Identify which cell holds the provided text, then report its [X, Y] central coordinate. 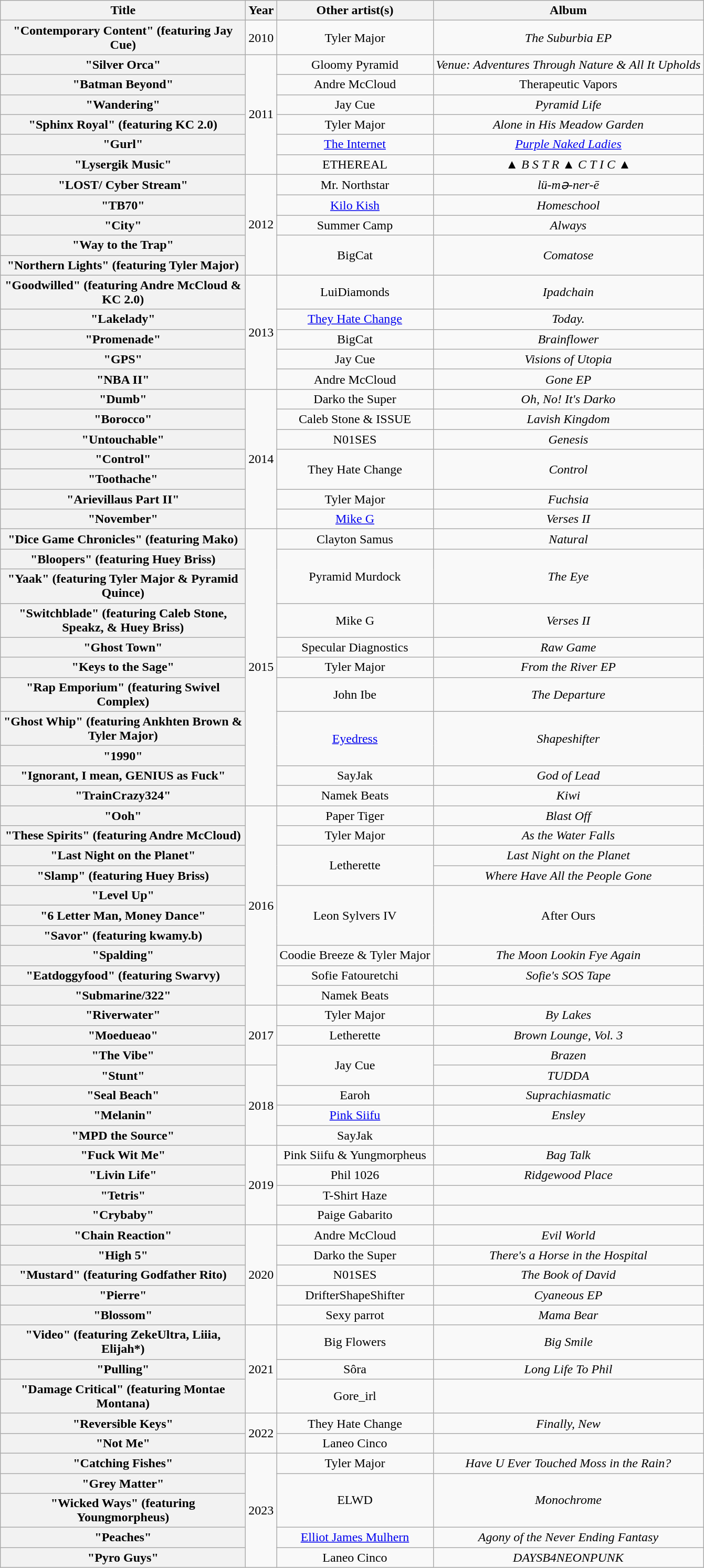
2019 [261, 1185]
Lavish Kingdom [568, 419]
"Blossom" [123, 1315]
Have U Ever Touched Moss in the Rain? [568, 1463]
Eyedress [355, 738]
2020 [261, 1275]
"Bloopers" (featuring Huey Briss) [123, 559]
"Goodwilled" (featuring Andre McCloud & KC 2.0) [123, 292]
"Eatdoggyfood" (featuring Swarvy) [123, 975]
From the River EP [568, 667]
Other artist(s) [355, 10]
"Lysergik Music" [123, 164]
Natural [568, 539]
"Ghost Town" [123, 647]
2012 [261, 225]
"Spalding" [123, 955]
Paper Tiger [355, 815]
"Crybaby" [123, 1215]
Title [123, 10]
"Melanin" [123, 1115]
"Ooh" [123, 815]
Ridgewood Place [568, 1175]
Clayton Samus [355, 539]
"Lakelady" [123, 319]
Sofie Fatouretchi [355, 975]
Bag Talk [568, 1155]
"Riverwater" [123, 1015]
"Switchblade" (featuring Caleb Stone, Speakz, & Huey Briss) [123, 620]
2018 [261, 1105]
"November" [123, 519]
"Pierre" [123, 1295]
Big Flowers [355, 1342]
Venue: Adventures Through Nature & All It Upholds [568, 65]
Pink Siifu [355, 1115]
Coodie Breeze & Tyler Major [355, 955]
The Departure [568, 694]
"Fuck Wit Me" [123, 1155]
T-Shirt Haze [355, 1195]
2013 [261, 332]
Blast Off [568, 815]
"1990" [123, 755]
By Lakes [568, 1015]
2016 [261, 905]
"Last Night on the Planet" [123, 856]
2017 [261, 1035]
"Grey Matter" [123, 1483]
Brainflower [568, 339]
Brown Lounge, Vol. 3 [568, 1035]
"Stunt" [123, 1075]
"GPS" [123, 359]
Where Have All the People Gone [568, 876]
LuiDiamonds [355, 292]
"Moedueao" [123, 1035]
ELWD [355, 1500]
"Mustard" (featuring Godfather Rito) [123, 1275]
Raw Game [568, 647]
Suprachiasmatic [568, 1095]
Album [568, 10]
"MPD the Source" [123, 1135]
John Ibe [355, 694]
The Moon Lookin Fye Again [568, 955]
There's a Horse in the Hospital [568, 1255]
"Ghost Whip" (featuring Ankhten Brown & Tyler Major) [123, 729]
"Yaak" (featuring Tyler Major & Pyramid Quince) [123, 586]
"Rap Emporium" (featuring Swivel Complex) [123, 694]
"The Vibe" [123, 1055]
Last Night on the Planet [568, 856]
"Damage Critical" (featuring Montae Montana) [123, 1396]
Kiwi [568, 795]
Sofie's SOS Tape [568, 975]
"Untouchable" [123, 439]
DAYSB4NEONPUNK [568, 1558]
lü-mə-ner-ē [568, 185]
"Level Up" [123, 896]
Comatose [568, 255]
DrifterShapeShifter [355, 1295]
"Arievillaus Part II" [123, 499]
Sôra [355, 1369]
Fuchsia [568, 499]
"Borocco" [123, 419]
"Way to the Trap" [123, 245]
"Pulling" [123, 1369]
Monochrome [568, 1500]
"Northern Lights" (featuring Tyler Major) [123, 265]
"Control" [123, 459]
"LOST/ Cyber Stream" [123, 185]
2010 [261, 38]
Phil 1026 [355, 1175]
▲ B S T R ▲ C T I C ▲ [568, 164]
"Wicked Ways" (featuring Youngmorpheus) [123, 1511]
Year [261, 10]
"Dumb" [123, 399]
"Gurl" [123, 144]
"Pyro Guys" [123, 1558]
2014 [261, 459]
Always [568, 225]
Pyramid Murdock [355, 576]
"Contemporary Content" (featuring Jay Cue) [123, 38]
"Tetris" [123, 1195]
"Batman Beyond" [123, 85]
The Internet [355, 144]
Finally, New [568, 1423]
Agony of the Never Ending Fantasy [568, 1538]
Mr. Northstar [355, 185]
"Dice Game Chronicles" (featuring Mako) [123, 539]
Control [568, 469]
Pink Siifu & Yungmorpheus [355, 1155]
"Video" (featuring ZekeUltra, Liiia, Elijah*) [123, 1342]
Gone EP [568, 379]
Elliot James Mulhern [355, 1538]
The Suburbia EP [568, 38]
Sexy parrot [355, 1315]
"Wandering" [123, 104]
"Peaches" [123, 1538]
"Submarine/322" [123, 995]
"TrainCrazy324" [123, 795]
"6 Letter Man, Money Dance" [123, 915]
"Livin Life" [123, 1175]
Earoh [355, 1095]
Specular Diagnostics [355, 647]
"Toothache" [123, 479]
God of Lead [568, 775]
Genesis [568, 439]
"Slamp" (featuring Huey Briss) [123, 876]
The Eye [568, 576]
"Not Me" [123, 1443]
Ipadchain [568, 292]
2023 [261, 1510]
2011 [261, 114]
Gore_irl [355, 1396]
2015 [261, 668]
Homeschool [568, 205]
Leon Sylvers IV [355, 915]
Pyramid Life [568, 104]
Purple Naked Ladies [568, 144]
2021 [261, 1369]
"TB70" [123, 205]
After Ours [568, 915]
Oh, No! It's Darko [568, 399]
"High 5" [123, 1255]
Evil World [568, 1235]
Summer Camp [355, 225]
"Keys to the Sage" [123, 667]
Gloomy Pyramid [355, 65]
"Savor" (featuring kwamy.b) [123, 935]
Kilo Kish [355, 205]
Brazen [568, 1055]
"Sphinx Royal" (featuring KC 2.0) [123, 124]
"Catching Fishes" [123, 1463]
Shapeshifter [568, 738]
"Silver Orca" [123, 65]
Caleb Stone & ISSUE [355, 419]
"Chain Reaction" [123, 1235]
2022 [261, 1433]
Ensley [568, 1115]
Long Life To Phil [568, 1369]
Paige Gabarito [355, 1215]
"Seal Beach" [123, 1095]
"These Spirits" (featuring Andre McCloud) [123, 836]
Alone in His Meadow Garden [568, 124]
ETHEREAL [355, 164]
Therapeutic Vapors [568, 85]
Today. [568, 319]
Mama Bear [568, 1315]
"NBA II" [123, 379]
As the Water Falls [568, 836]
"Ignorant, I mean, GENIUS as Fuck" [123, 775]
"City" [123, 225]
Big Smile [568, 1342]
"Reversible Keys" [123, 1423]
TUDDA [568, 1075]
Visions of Utopia [568, 359]
The Book of David [568, 1275]
"Promenade" [123, 339]
Cyaneous EP [568, 1295]
